From the cell containing the given text, extract its center point as [x, y] coordinate. 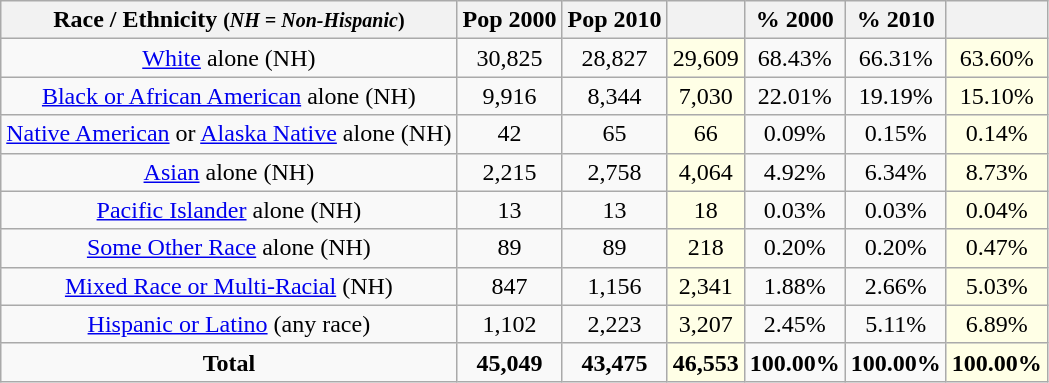
Asian alone (NH) [229, 172]
22.01% [794, 96]
Hispanic or Latino (any race) [229, 324]
6.89% [996, 324]
2,341 [706, 286]
White alone (NH) [229, 58]
2.66% [896, 286]
43,475 [614, 362]
7,030 [706, 96]
2,215 [510, 172]
Some Other Race alone (NH) [229, 248]
65 [614, 134]
9,916 [510, 96]
29,609 [706, 58]
66.31% [896, 58]
46,553 [706, 362]
Native American or Alaska Native alone (NH) [229, 134]
0.15% [896, 134]
19.19% [896, 96]
Pop 2000 [510, 20]
68.43% [794, 58]
Pacific Islander alone (NH) [229, 210]
4,064 [706, 172]
0.04% [996, 210]
% 2010 [896, 20]
Total [229, 362]
Black or African American alone (NH) [229, 96]
6.34% [896, 172]
218 [706, 248]
1.88% [794, 286]
0.47% [996, 248]
8.73% [996, 172]
28,827 [614, 58]
42 [510, 134]
8,344 [614, 96]
1,156 [614, 286]
0.14% [996, 134]
2.45% [794, 324]
66 [706, 134]
0.09% [794, 134]
18 [706, 210]
Pop 2010 [614, 20]
2,223 [614, 324]
3,207 [706, 324]
4.92% [794, 172]
5.03% [996, 286]
5.11% [896, 324]
15.10% [996, 96]
1,102 [510, 324]
63.60% [996, 58]
2,758 [614, 172]
Mixed Race or Multi-Racial (NH) [229, 286]
Race / Ethnicity (NH = Non-Hispanic) [229, 20]
30,825 [510, 58]
847 [510, 286]
45,049 [510, 362]
% 2000 [794, 20]
